Identify which cell holds the provided text, then report its (x, y) central coordinate. 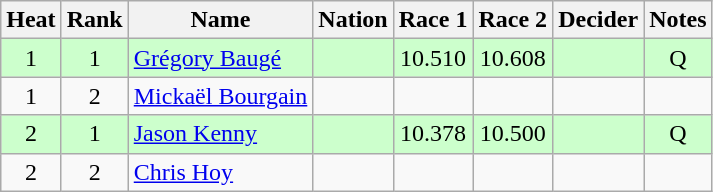
Mickaël Bourgain (220, 96)
Race 1 (433, 20)
10.500 (513, 134)
Grégory Baugé (220, 58)
Decider (598, 20)
Rank (94, 20)
Heat (31, 20)
Chris Hoy (220, 172)
Nation (353, 20)
10.608 (513, 58)
10.510 (433, 58)
Name (220, 20)
10.378 (433, 134)
Race 2 (513, 20)
Notes (678, 20)
Jason Kenny (220, 134)
